Return the [x, y] coordinate for the center point of the cell that contains the specified text.  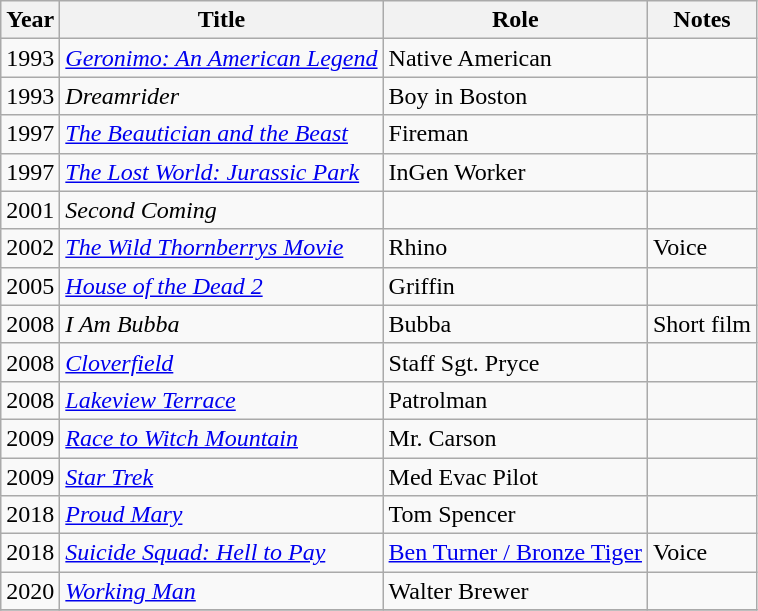
Short film [702, 324]
Working Man [222, 591]
Ben Turner / Bronze Tiger [515, 553]
Med Evac Pilot [515, 477]
Rhino [515, 248]
Native American [515, 58]
The Wild Thornberrys Movie [222, 248]
Suicide Squad: Hell to Pay [222, 553]
The Beautician and the Beast [222, 134]
InGen Worker [515, 172]
Walter Brewer [515, 591]
Notes [702, 20]
Second Coming [222, 210]
Lakeview Terrace [222, 400]
Title [222, 20]
Staff Sgt. Pryce [515, 362]
2005 [30, 286]
I Am Bubba [222, 324]
Race to Witch Mountain [222, 438]
2001 [30, 210]
Dreamrider [222, 96]
Geronimo: An American Legend [222, 58]
Cloverfield [222, 362]
Star Trek [222, 477]
Fireman [515, 134]
The Lost World: Jurassic Park [222, 172]
Proud Mary [222, 515]
Griffin [515, 286]
Role [515, 20]
Patrolman [515, 400]
Mr. Carson [515, 438]
Tom Spencer [515, 515]
House of the Dead 2 [222, 286]
Bubba [515, 324]
Boy in Boston [515, 96]
2002 [30, 248]
2020 [30, 591]
Year [30, 20]
